Search for the cell housing the specified text and yield its [X, Y] center coordinate. 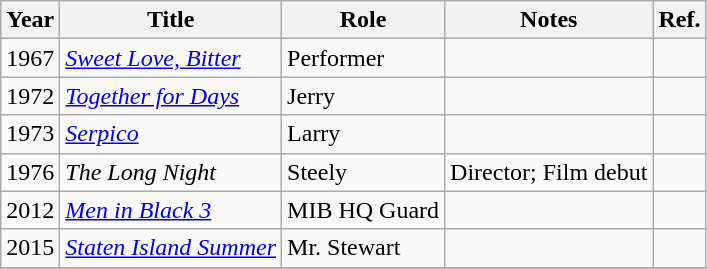
Together for Days [171, 96]
Sweet Love, Bitter [171, 58]
Director; Film debut [549, 172]
1972 [30, 96]
The Long Night [171, 172]
Ref. [680, 20]
MIB HQ Guard [364, 210]
1976 [30, 172]
Men in Black 3 [171, 210]
1973 [30, 134]
Year [30, 20]
Mr. Stewart [364, 248]
Larry [364, 134]
Role [364, 20]
Notes [549, 20]
1967 [30, 58]
Performer [364, 58]
Staten Island Summer [171, 248]
Serpico [171, 134]
Jerry [364, 96]
2012 [30, 210]
Title [171, 20]
Steely [364, 172]
2015 [30, 248]
